Locate the cell with the specified text and output its (X, Y) center coordinate. 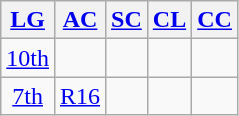
R16 (80, 96)
CL (169, 20)
SC (127, 20)
7th (28, 96)
10th (28, 58)
LG (28, 20)
AC (80, 20)
CC (215, 20)
